Find where the given text appears and provide that cell's center as (x, y) coordinate. 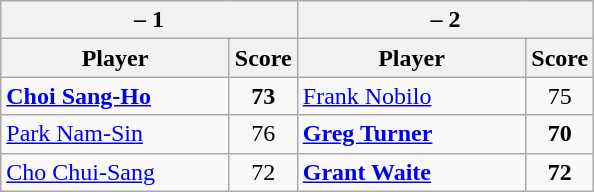
Grant Waite (412, 172)
Choi Sang-Ho (116, 96)
Cho Chui-Sang (116, 172)
Frank Nobilo (412, 96)
73 (263, 96)
76 (263, 134)
Park Nam-Sin (116, 134)
Greg Turner (412, 134)
70 (560, 134)
75 (560, 96)
– 1 (150, 20)
– 2 (446, 20)
